Extract the [X, Y] coordinate from the center of the cell holding the provided text.  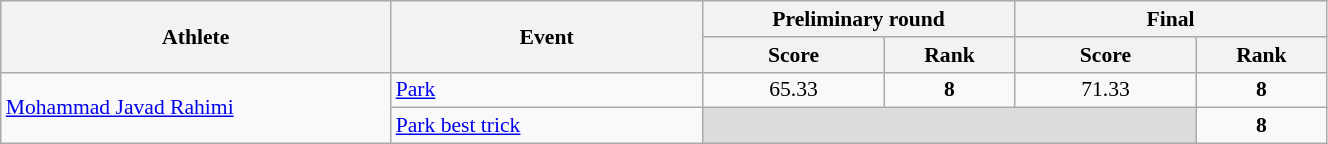
65.33 [794, 90]
Event [547, 36]
Mohammad Javad Rahimi [196, 108]
Athlete [196, 36]
71.33 [1105, 90]
Final [1170, 19]
Park best trick [547, 126]
Preliminary round [859, 19]
Park [547, 90]
